Search for the cell housing the specified text and yield its [x, y] center coordinate. 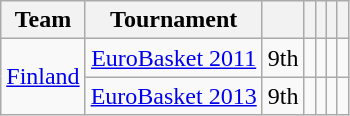
Tournament [174, 20]
Team [43, 20]
EuroBasket 2013 [174, 96]
EuroBasket 2011 [174, 58]
Finland [43, 77]
